Detect which cell encompasses the target text, then output its [X, Y] center coordinate. 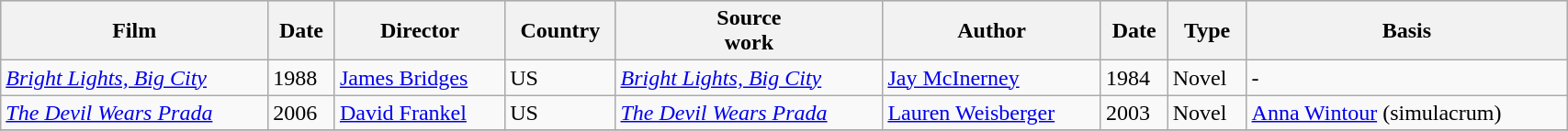
James Bridges [419, 78]
Director [419, 31]
2003 [1134, 113]
Type [1207, 31]
Basis [1407, 31]
Film [134, 31]
- [1407, 78]
Country [560, 31]
1984 [1134, 78]
Sourcework [750, 31]
1988 [301, 78]
Anna Wintour (simulacrum) [1407, 113]
Author [992, 31]
2006 [301, 113]
Jay McInerney [992, 78]
Lauren Weisberger [992, 113]
David Frankel [419, 113]
